Detect which cell encompasses the target text, then output its [x, y] center coordinate. 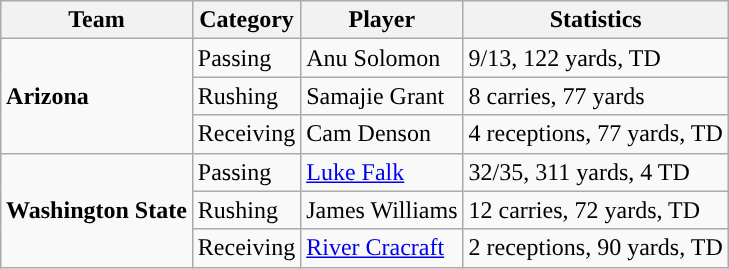
Anu Solomon [382, 58]
4 receptions, 77 yards, TD [596, 134]
Player [382, 20]
Samajie Grant [382, 96]
Luke Falk [382, 172]
Statistics [596, 20]
12 carries, 72 yards, TD [596, 210]
Cam Denson [382, 134]
32/35, 311 yards, 4 TD [596, 172]
River Cracraft [382, 248]
Team [97, 20]
8 carries, 77 yards [596, 96]
9/13, 122 yards, TD [596, 58]
James Williams [382, 210]
2 receptions, 90 yards, TD [596, 248]
Category [246, 20]
Arizona [97, 96]
Washington State [97, 210]
